Detect which cell encompasses the target text, then output its [X, Y] center coordinate. 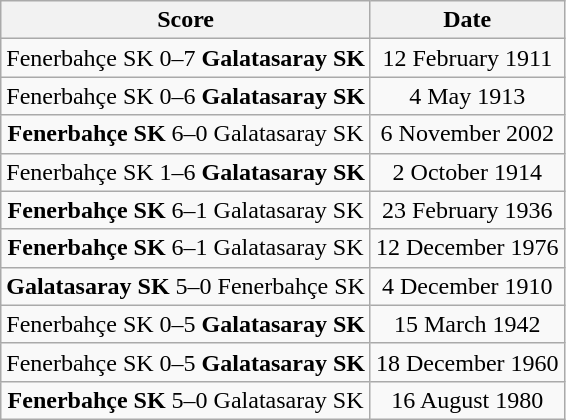
15 March 1942 [467, 324]
Galatasaray SK 5–0 Fenerbahçe SK [186, 286]
Fenerbahçe SK 6–0 Galatasaray SK [186, 134]
16 August 1980 [467, 400]
18 December 1960 [467, 362]
23 February 1936 [467, 210]
Fenerbahçe SK 0–6 Galatasaray SK [186, 96]
12 December 1976 [467, 248]
Fenerbahçe SK 1–6 Galatasaray SK [186, 172]
4 May 1913 [467, 96]
Date [467, 20]
6 November 2002 [467, 134]
Fenerbahçe SK 0–7 Galatasaray SK [186, 58]
4 December 1910 [467, 286]
Fenerbahçe SK 5–0 Galatasaray SK [186, 400]
2 October 1914 [467, 172]
Score [186, 20]
12 February 1911 [467, 58]
